Capture the cell that displays the provided text and extract its (x, y) central coordinate. 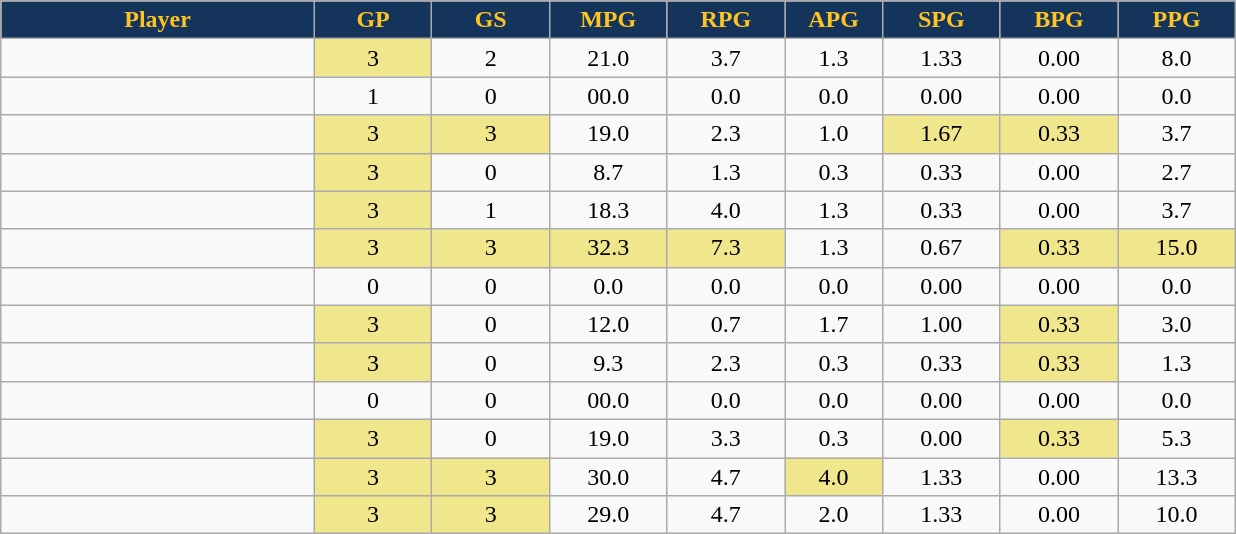
3.0 (1177, 324)
15.0 (1177, 248)
2.0 (834, 515)
2.7 (1177, 172)
12.0 (608, 324)
21.0 (608, 58)
3.3 (726, 438)
30.0 (608, 477)
GP (373, 20)
2 (491, 58)
0.67 (942, 248)
BPG (1059, 20)
8.0 (1177, 58)
RPG (726, 20)
1.67 (942, 134)
0.7 (726, 324)
7.3 (726, 248)
1.0 (834, 134)
1.7 (834, 324)
10.0 (1177, 515)
Player (158, 20)
5.3 (1177, 438)
18.3 (608, 210)
29.0 (608, 515)
13.3 (1177, 477)
PPG (1177, 20)
9.3 (608, 362)
GS (491, 20)
MPG (608, 20)
SPG (942, 20)
32.3 (608, 248)
APG (834, 20)
1.00 (942, 324)
8.7 (608, 172)
